Pinpoint the cell where the given text exists, returning its (x, y) midpoint coordinate. 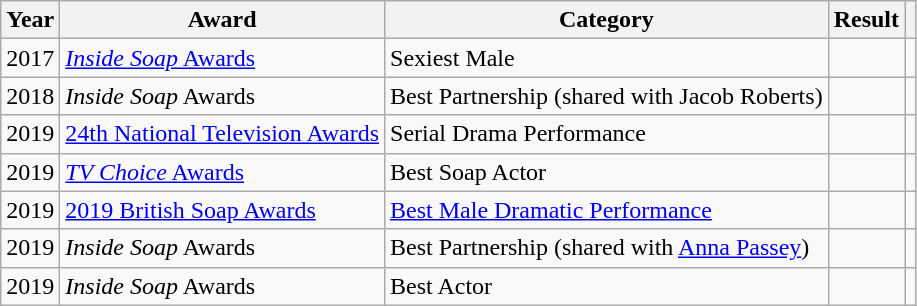
Result (866, 20)
Serial Drama Performance (607, 134)
Best Partnership (shared with Jacob Roberts) (607, 96)
TV Choice Awards (222, 172)
Sexiest Male (607, 58)
Year (30, 20)
Best Actor (607, 286)
Category (607, 20)
Award (222, 20)
Best Male Dramatic Performance (607, 210)
2019 British Soap Awards (222, 210)
24th National Television Awards (222, 134)
2018 (30, 96)
2017 (30, 58)
Best Partnership (shared with Anna Passey) (607, 248)
Best Soap Actor (607, 172)
